Pinpoint the cell where the given text exists, returning its (X, Y) midpoint coordinate. 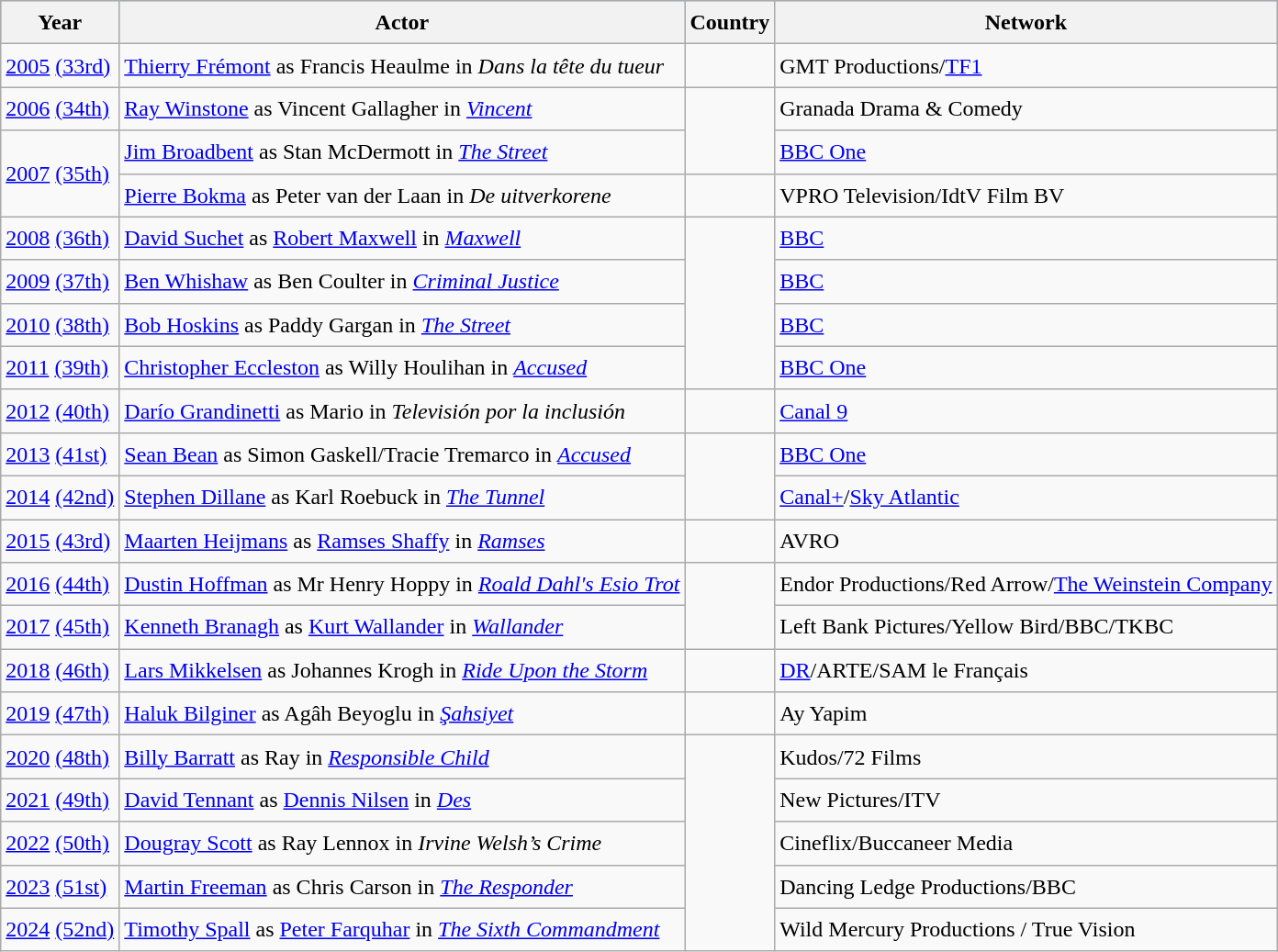
2016 (44th) (61, 584)
Network (1026, 22)
2009 (37th) (61, 281)
Ay Yapim (1026, 714)
Dustin Hoffman as Mr Henry Hoppy in Roald Dahl's Esio Trot (402, 584)
Country (730, 22)
2021 (49th) (61, 801)
Maarten Heijmans as Ramses Shaffy in Ramses (402, 542)
Cineflix/Buccaneer Media (1026, 843)
Ray Winstone as Vincent Gallagher in Vincent (402, 108)
Canal 9 (1026, 411)
Ben Whishaw as Ben Coulter in Criminal Justice (402, 281)
DR/ARTE/SAM le Français (1026, 670)
Kenneth Branagh as Kurt Wallander in Wallander (402, 628)
2024 (52nd) (61, 929)
2014 (42nd) (61, 498)
Dancing Ledge Productions/BBC (1026, 887)
Jim Broadbent as Stan McDermott in The Street (402, 152)
2011 (39th) (61, 367)
2012 (40th) (61, 411)
Billy Barratt as Ray in Responsible Child (402, 756)
Timothy Spall as Peter Farquhar in The Sixth Commandment (402, 929)
Granada Drama & Comedy (1026, 108)
Year (61, 22)
2005 (33rd) (61, 66)
GMT Productions/TF1 (1026, 66)
Canal+/Sky Atlantic (1026, 498)
Christopher Eccleston as Willy Houlihan in Accused (402, 367)
Actor (402, 22)
2015 (43rd) (61, 542)
AVRO (1026, 542)
Sean Bean as Simon Gaskell/Tracie Tremarco in Accused (402, 454)
2018 (46th) (61, 670)
Endor Productions/Red Arrow/The Weinstein Company (1026, 584)
Thierry Frémont as Francis Heaulme in Dans la tête du tueur (402, 66)
2008 (36th) (61, 239)
Dougray Scott as Ray Lennox in Irvine Welsh’s Crime (402, 843)
Stephen Dillane as Karl Roebuck in The Tunnel (402, 498)
Wild Mercury Productions / True Vision (1026, 929)
Left Bank Pictures/Yellow Bird/BBC/TKBC (1026, 628)
David Tennant as Dennis Nilsen in Des (402, 801)
2022 (50th) (61, 843)
Darío Grandinetti as Mario in Televisión por la inclusión (402, 411)
2007 (35th) (61, 174)
Martin Freeman as Chris Carson in The Responder (402, 887)
2017 (45th) (61, 628)
Kudos/72 Films (1026, 756)
2006 (34th) (61, 108)
2013 (41st) (61, 454)
2023 (51st) (61, 887)
Haluk Bilginer as Agâh Beyoglu in Şahsiyet (402, 714)
David Suchet as Robert Maxwell in Maxwell (402, 239)
Pierre Bokma as Peter van der Laan in De uitverkorene (402, 195)
Lars Mikkelsen as Johannes Krogh in Ride Upon the Storm (402, 670)
VPRO Television/IdtV Film BV (1026, 195)
2020 (48th) (61, 756)
Bob Hoskins as Paddy Gargan in The Street (402, 325)
2010 (38th) (61, 325)
2019 (47th) (61, 714)
New Pictures/ITV (1026, 801)
